Scan for the cell matching the given text and deliver its [x, y] coordinate at center. 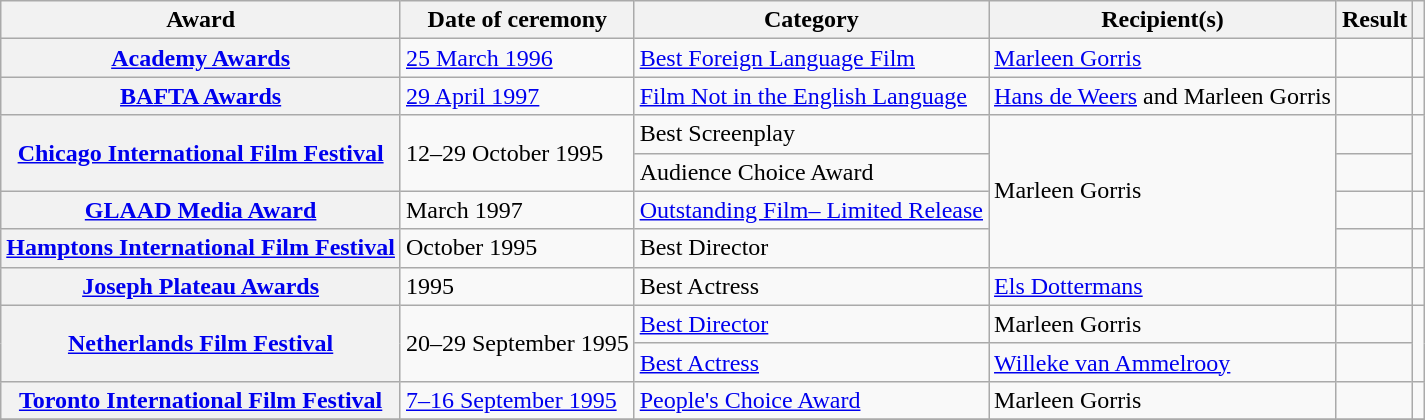
Toronto International Film Festival [201, 400]
Els Dottermans [1163, 286]
Recipient(s) [1163, 20]
Date of ceremony [517, 20]
Award [201, 20]
20–29 September 1995 [517, 343]
Outstanding Film– Limited Release [811, 210]
BAFTA Awards [201, 96]
October 1995 [517, 248]
Willeke van Ammelrooy [1163, 362]
Academy Awards [201, 58]
Joseph Plateau Awards [201, 286]
Category [811, 20]
Netherlands Film Festival [201, 343]
Audience Choice Award [811, 172]
1995 [517, 286]
12–29 October 1995 [517, 153]
Film Not in the English Language [811, 96]
7–16 September 1995 [517, 400]
Best Foreign Language Film [811, 58]
GLAAD Media Award [201, 210]
Result [1374, 20]
March 1997 [517, 210]
Hans de Weers and Marleen Gorris [1163, 96]
Chicago International Film Festival [201, 153]
Hamptons International Film Festival [201, 248]
25 March 1996 [517, 58]
Best Screenplay [811, 134]
People's Choice Award [811, 400]
29 April 1997 [517, 96]
